Return the (X, Y) coordinate for the center point of the cell that contains the specified text.  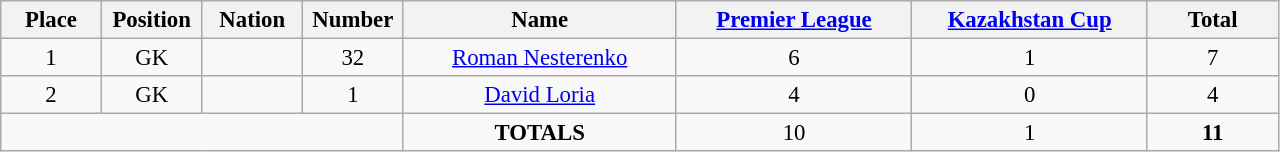
10 (794, 133)
11 (1212, 133)
0 (1030, 95)
Premier League (794, 20)
Kazakhstan Cup (1030, 20)
Number (354, 20)
Nation (252, 20)
7 (1212, 58)
32 (354, 58)
TOTALS (540, 133)
David Loria (540, 95)
Name (540, 20)
Roman Nesterenko (540, 58)
Total (1212, 20)
6 (794, 58)
2 (52, 95)
Place (52, 20)
Position (152, 20)
